Identify which cell holds the provided text, then report its (x, y) central coordinate. 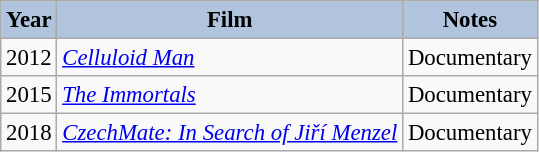
CzechMate: In Search of Jiří Menzel (230, 133)
2015 (29, 95)
The Immortals (230, 95)
Notes (470, 20)
Film (230, 20)
Year (29, 20)
2018 (29, 133)
Celluloid Man (230, 58)
2012 (29, 58)
